Return the [X, Y] coordinate for the center point of the cell that contains the specified text.  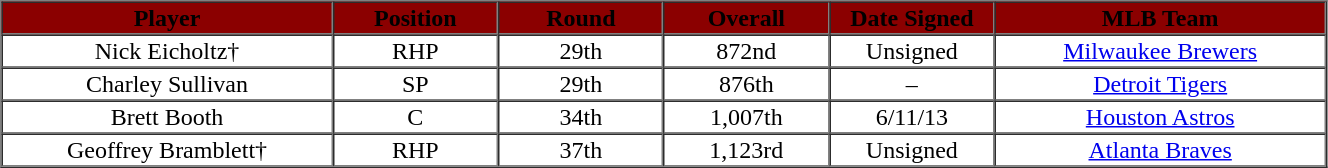
Nick Eicholtz† [168, 50]
Atlanta Braves [1160, 150]
Date Signed [912, 18]
Charley Sullivan [168, 84]
6/11/13 [912, 116]
Overall [747, 18]
Round [581, 18]
– [912, 84]
C [416, 116]
Brett Booth [168, 116]
Geoffrey Bramblett† [168, 150]
SP [416, 84]
MLB Team [1160, 18]
1,007th [747, 116]
Houston Astros [1160, 116]
Player [168, 18]
1,123rd [747, 150]
Detroit Tigers [1160, 84]
37th [581, 150]
872nd [747, 50]
876th [747, 84]
Milwaukee Brewers [1160, 50]
Position [416, 18]
34th [581, 116]
